Return the [X, Y] coordinate for the center point of the cell that contains the specified text.  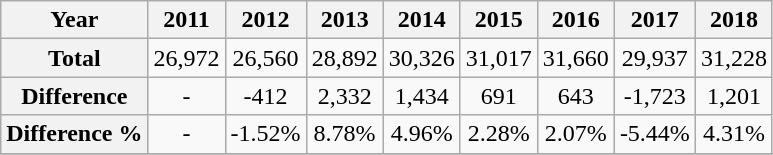
2.28% [498, 134]
643 [576, 96]
1,434 [422, 96]
2,332 [344, 96]
29,937 [654, 58]
2012 [266, 20]
2018 [734, 20]
4.31% [734, 134]
2015 [498, 20]
31,017 [498, 58]
-1,723 [654, 96]
30,326 [422, 58]
31,228 [734, 58]
8.78% [344, 134]
Year [74, 20]
-1.52% [266, 134]
31,660 [576, 58]
2.07% [576, 134]
2011 [186, 20]
4.96% [422, 134]
2014 [422, 20]
-412 [266, 96]
2017 [654, 20]
Difference [74, 96]
26,560 [266, 58]
28,892 [344, 58]
2016 [576, 20]
26,972 [186, 58]
691 [498, 96]
Total [74, 58]
1,201 [734, 96]
2013 [344, 20]
-5.44% [654, 134]
Difference % [74, 134]
